Output the (X, Y) coordinate of the center of the cell containing the given text.  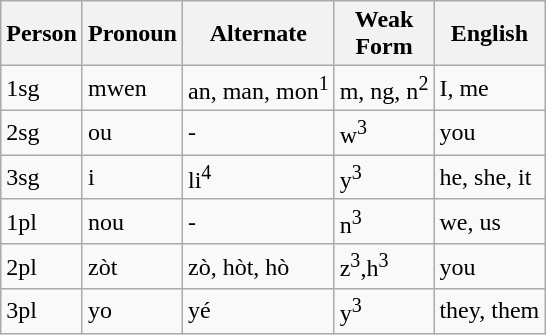
w3 (384, 132)
m, ng, n2 (384, 88)
mwen (132, 88)
zòt (132, 266)
yé (258, 312)
he, she, it (490, 178)
WeakForm (384, 34)
3pl (42, 312)
z3,h3 (384, 266)
1pl (42, 222)
3sg (42, 178)
zò, hòt, hò (258, 266)
li4 (258, 178)
2pl (42, 266)
I, me (490, 88)
yo (132, 312)
we, us (490, 222)
i (132, 178)
nou (132, 222)
Alternate (258, 34)
an, man, mon1 (258, 88)
1sg (42, 88)
Person (42, 34)
2sg (42, 132)
they, them (490, 312)
n3 (384, 222)
Pronoun (132, 34)
ou (132, 132)
English (490, 34)
